Determine the (X, Y) coordinate at the center of the cell enclosing the given text.  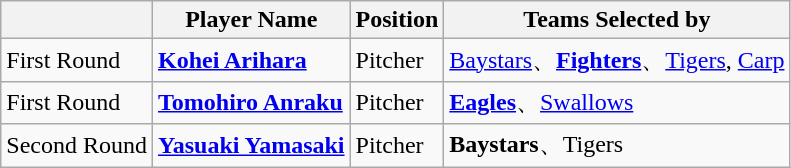
Kohei Arihara (251, 60)
Player Name (251, 20)
Yasuaki Yamasaki (251, 146)
Second Round (77, 146)
Baystars、Fighters、Tigers, Carp (617, 60)
Teams Selected by (617, 20)
Tomohiro Anraku (251, 102)
Position (397, 20)
Eagles、Swallows (617, 102)
Baystars、Tigers (617, 146)
